Return (X, Y) of the center of cell containing provided text 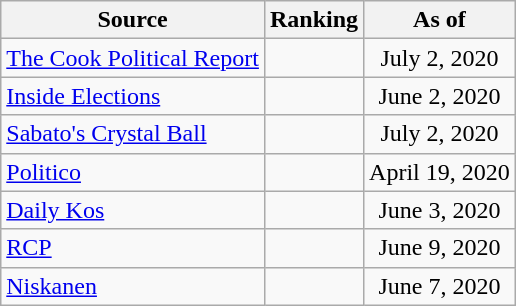
June 9, 2020 (440, 248)
As of (440, 20)
Politico (133, 172)
Ranking (314, 20)
Source (133, 20)
Daily Kos (133, 210)
April 19, 2020 (440, 172)
Niskanen (133, 286)
June 7, 2020 (440, 286)
June 3, 2020 (440, 210)
Inside Elections (133, 96)
RCP (133, 248)
June 2, 2020 (440, 96)
Sabato's Crystal Ball (133, 134)
The Cook Political Report (133, 58)
